Find where the given text appears and provide that cell's center as [x, y] coordinate. 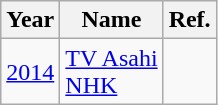
Year [30, 20]
TV Asahi NHK [112, 72]
Ref. [190, 20]
2014 [30, 72]
Name [112, 20]
